Detect which cell encompasses the target text, then output its (X, Y) center coordinate. 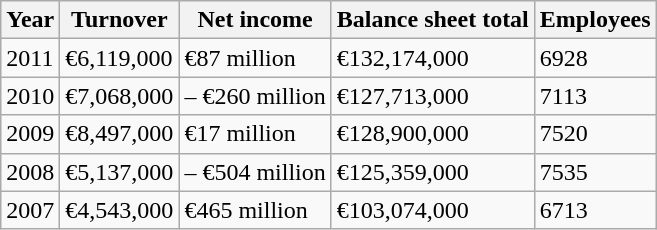
– €504 million (255, 172)
6713 (595, 210)
2008 (30, 172)
2007 (30, 210)
6928 (595, 58)
€132,174,000 (432, 58)
€128,900,000 (432, 134)
Balance sheet total (432, 20)
7520 (595, 134)
€5,137,000 (120, 172)
– €260 million (255, 96)
€6,119,000 (120, 58)
Year (30, 20)
2009 (30, 134)
€127,713,000 (432, 96)
2010 (30, 96)
€125,359,000 (432, 172)
2011 (30, 58)
7535 (595, 172)
€103,074,000 (432, 210)
Net income (255, 20)
€8,497,000 (120, 134)
Turnover (120, 20)
€87 million (255, 58)
€7,068,000 (120, 96)
€4,543,000 (120, 210)
€465 million (255, 210)
€17 million (255, 134)
Employees (595, 20)
7113 (595, 96)
